Capture the cell that displays the provided text and extract its [x, y] central coordinate. 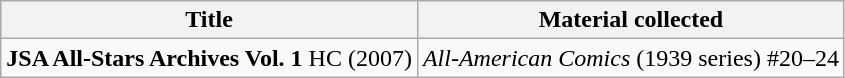
All-American Comics (1939 series) #20–24 [630, 58]
JSA All-Stars Archives Vol. 1 HC (2007) [210, 58]
Material collected [630, 20]
Title [210, 20]
